Locate the cell with the specified text and output its (X, Y) center coordinate. 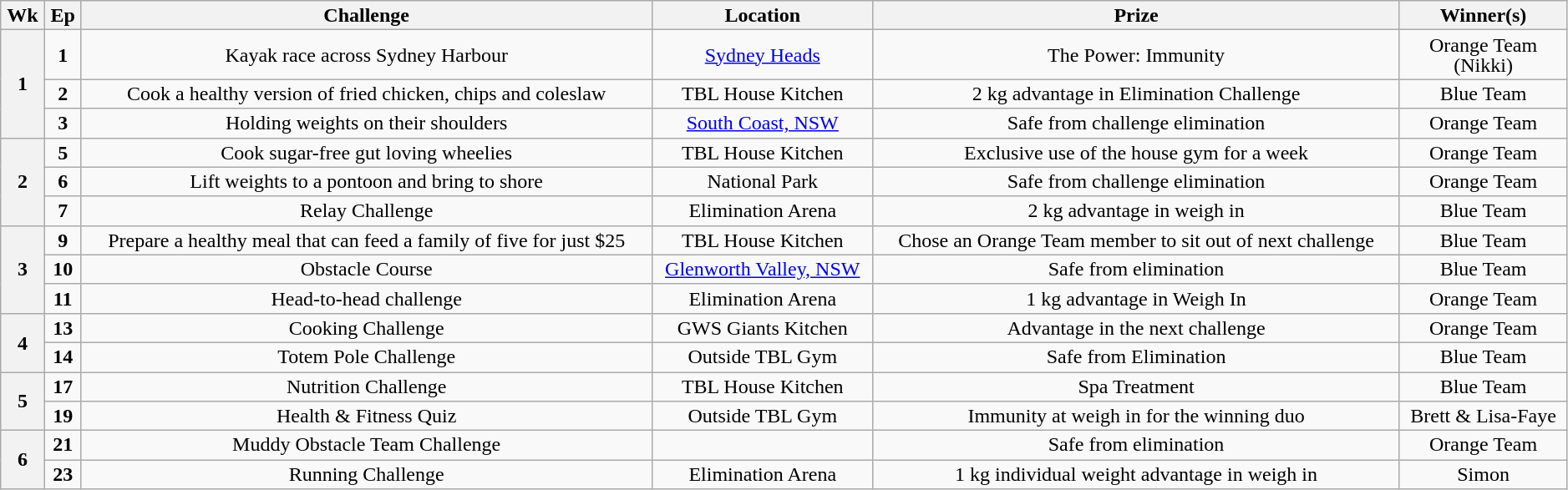
Immunity at weigh in for the winning duo (1136, 416)
The Power: Immunity (1136, 55)
4 (23, 342)
Relay Challenge (366, 210)
Spa Treatment (1136, 387)
19 (63, 416)
GWS Giants Kitchen (762, 327)
Cooking Challenge (366, 327)
Prize (1136, 15)
Simon (1484, 474)
17 (63, 387)
Advantage in the next challenge (1136, 327)
Ep (63, 15)
Holding weights on their shoulders (366, 124)
Challenge (366, 15)
1 kg advantage in Weigh In (1136, 299)
9 (63, 240)
Obstacle Course (366, 269)
7 (63, 210)
Prepare a healthy meal that can feed a family of five for just $25 (366, 240)
Health & Fitness Quiz (366, 416)
Muddy Obstacle Team Challenge (366, 446)
Chose an Orange Team member to sit out of next challenge (1136, 240)
21 (63, 446)
2 kg advantage in weigh in (1136, 210)
Kayak race across Sydney Harbour (366, 55)
Winner(s) (1484, 15)
Cook a healthy version of fried chicken, chips and coleslaw (366, 93)
Totem Pole Challenge (366, 357)
13 (63, 327)
Location (762, 15)
Nutrition Challenge (366, 387)
2 kg advantage in Elimination Challenge (1136, 93)
Wk (23, 15)
14 (63, 357)
Orange Team(Nikki) (1484, 55)
11 (63, 299)
National Park (762, 182)
Glenworth Valley, NSW (762, 269)
Running Challenge (366, 474)
South Coast, NSW (762, 124)
Sydney Heads (762, 55)
Safe from Elimination (1136, 357)
Cook sugar-free gut loving wheelies (366, 152)
Head-to-head challenge (366, 299)
Brett & Lisa-Faye (1484, 416)
Exclusive use of the house gym for a week (1136, 152)
Lift weights to a pontoon and bring to shore (366, 182)
10 (63, 269)
23 (63, 474)
1 kg individual weight advantage in weigh in (1136, 474)
